Locate the cell with the specified text and output its [x, y] center coordinate. 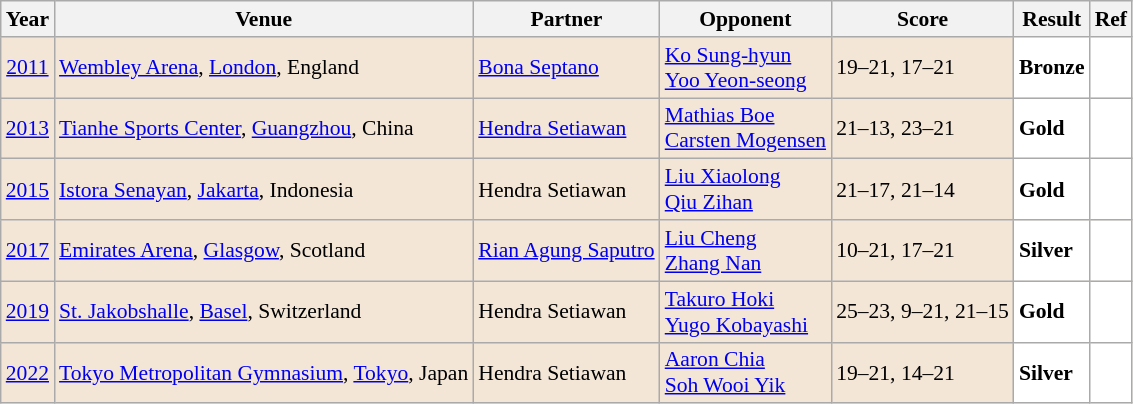
Partner [566, 19]
Tianhe Sports Center, Guangzhou, China [264, 128]
Mathias Boe Carsten Mogensen [746, 128]
Opponent [746, 19]
Bona Septano [566, 68]
19–21, 17–21 [922, 68]
2013 [28, 128]
Score [922, 19]
2015 [28, 190]
Ko Sung-hyun Yoo Yeon-seong [746, 68]
Year [28, 19]
Result [1052, 19]
2022 [28, 372]
Venue [264, 19]
21–17, 21–14 [922, 190]
Liu Cheng Zhang Nan [746, 250]
Bronze [1052, 68]
Aaron Chia Soh Wooi Yik [746, 372]
Takuro Hoki Yugo Kobayashi [746, 312]
Rian Agung Saputro [566, 250]
2017 [28, 250]
St. Jakobshalle, Basel, Switzerland [264, 312]
21–13, 23–21 [922, 128]
Ref [1111, 19]
Liu Xiaolong Qiu Zihan [746, 190]
19–21, 14–21 [922, 372]
Tokyo Metropolitan Gymnasium, Tokyo, Japan [264, 372]
2019 [28, 312]
10–21, 17–21 [922, 250]
25–23, 9–21, 21–15 [922, 312]
Emirates Arena, Glasgow, Scotland [264, 250]
Wembley Arena, London, England [264, 68]
Istora Senayan, Jakarta, Indonesia [264, 190]
2011 [28, 68]
